Search for the cell housing the specified text and yield its (x, y) center coordinate. 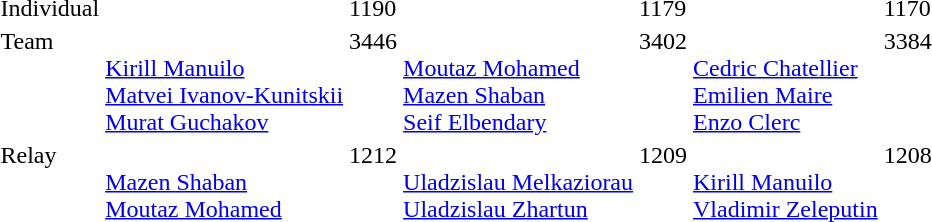
Cedric ChatellierEmilien MaireEnzo Clerc (786, 82)
Kirill ManuiloMatvei Ivanov-KunitskiiMurat Guchakov (224, 82)
3402 (664, 82)
3446 (374, 82)
Moutaz MohamedMazen ShabanSeif Elbendary (518, 82)
